Identify which cell holds the provided text, then report its (x, y) central coordinate. 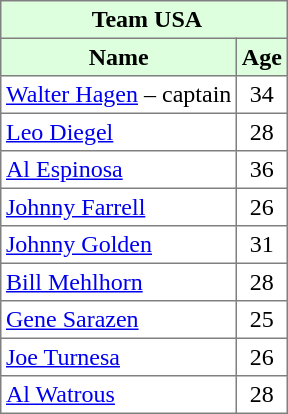
Walter Hagen – captain (119, 95)
Team USA (144, 20)
Al Watrous (119, 395)
Bill Mehlhorn (119, 282)
31 (262, 245)
Leo Diegel (119, 132)
25 (262, 320)
Al Espinosa (119, 170)
Joe Turnesa (119, 357)
Age (262, 57)
36 (262, 170)
Gene Sarazen (119, 320)
Johnny Golden (119, 245)
Johnny Farrell (119, 207)
34 (262, 95)
Name (119, 57)
